Provide the [x, y] coordinate of the cell's center where the given text is located.  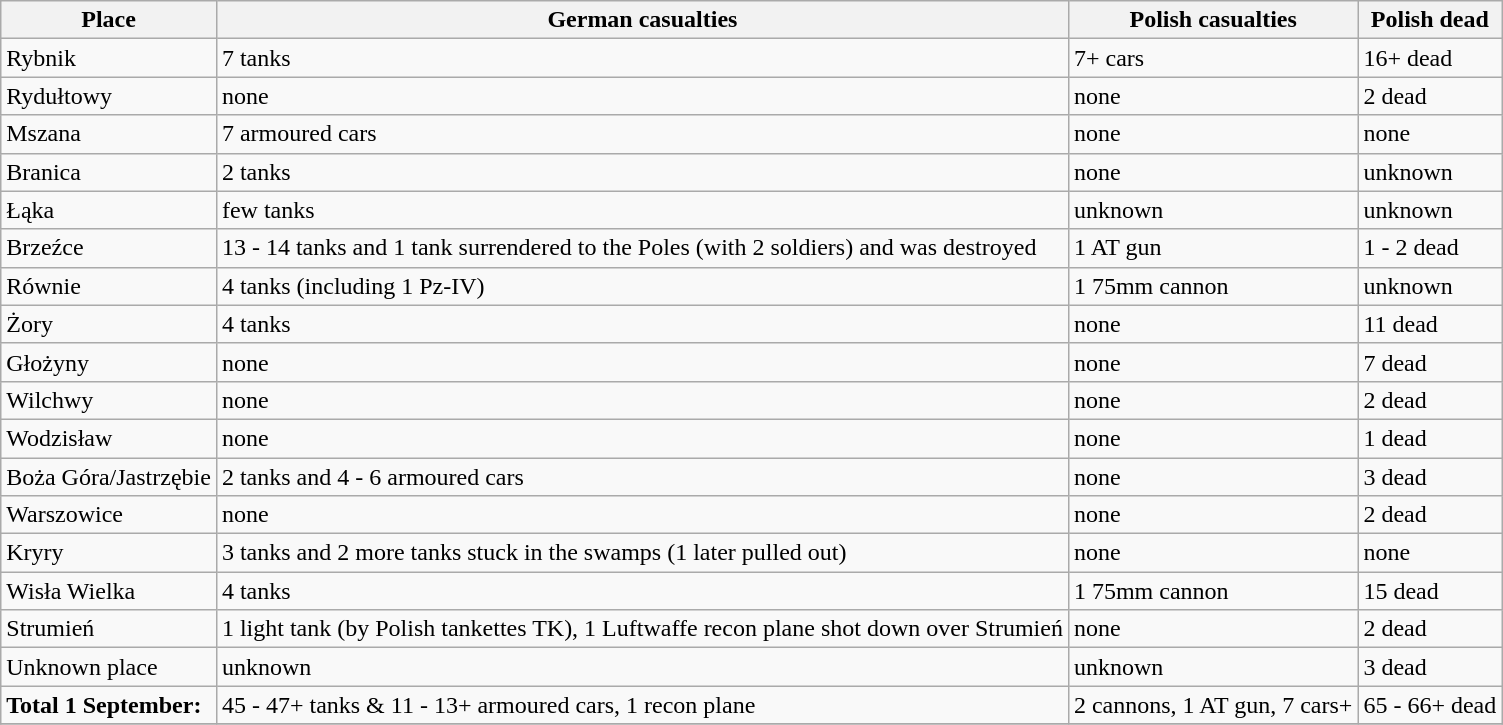
Branica [109, 172]
Place [109, 20]
Warszowice [109, 515]
few tanks [642, 210]
1 dead [1430, 438]
11 dead [1430, 324]
Rydułtowy [109, 96]
1 light tank (by Polish tankettes TK), 1 Luftwaffe recon plane shot down over Strumień [642, 629]
Wisła Wielka [109, 591]
2 tanks and 4 - 6 armoured cars [642, 477]
Wilchwy [109, 400]
Rybnik [109, 58]
Kryry [109, 553]
Total 1 September: [109, 705]
Polish casualties [1212, 20]
Żory [109, 324]
7+ cars [1212, 58]
Boża Góra/Jastrzębie [109, 477]
1 AT gun [1212, 248]
Głożyny [109, 362]
Równie [109, 286]
3 tanks and 2 more tanks stuck in the swamps (1 later pulled out) [642, 553]
Unknown place [109, 667]
4 tanks (including 1 Pz-IV) [642, 286]
13 - 14 tanks and 1 tank surrendered to the Poles (with 2 soldiers) and was destroyed [642, 248]
Brzeźce [109, 248]
Wodzisław [109, 438]
2 cannons, 1 AT gun, 7 cars+ [1212, 705]
1 - 2 dead [1430, 248]
65 - 66+ dead [1430, 705]
16+ dead [1430, 58]
Strumień [109, 629]
Mszana [109, 134]
7 armoured cars [642, 134]
German casualties [642, 20]
15 dead [1430, 591]
7 dead [1430, 362]
45 - 47+ tanks & 11 - 13+ armoured cars, 1 recon plane [642, 705]
7 tanks [642, 58]
2 tanks [642, 172]
Polish dead [1430, 20]
Łąka [109, 210]
